Detect which cell encompasses the target text, then output its [x, y] center coordinate. 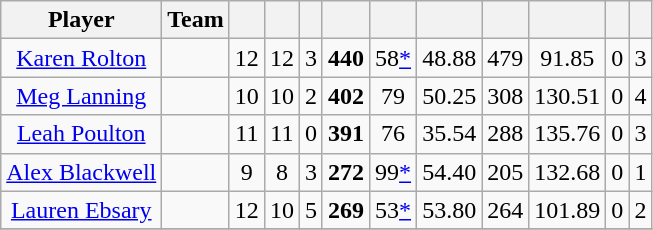
91.85 [568, 58]
99* [394, 172]
9 [246, 172]
135.76 [568, 134]
Team [196, 20]
269 [346, 210]
4 [640, 96]
479 [506, 58]
76 [394, 134]
132.68 [568, 172]
Lauren Ebsary [82, 210]
58* [394, 58]
50.25 [450, 96]
Leah Poulton [82, 134]
79 [394, 96]
54.40 [450, 172]
48.88 [450, 58]
Meg Lanning [82, 96]
130.51 [568, 96]
101.89 [568, 210]
53* [394, 210]
264 [506, 210]
308 [506, 96]
5 [310, 210]
53.80 [450, 210]
288 [506, 134]
272 [346, 172]
35.54 [450, 134]
440 [346, 58]
Player [82, 20]
Alex Blackwell [82, 172]
1 [640, 172]
8 [282, 172]
402 [346, 96]
391 [346, 134]
Karen Rolton [82, 58]
205 [506, 172]
